Scan for the cell matching the given text and deliver its [X, Y] coordinate at center. 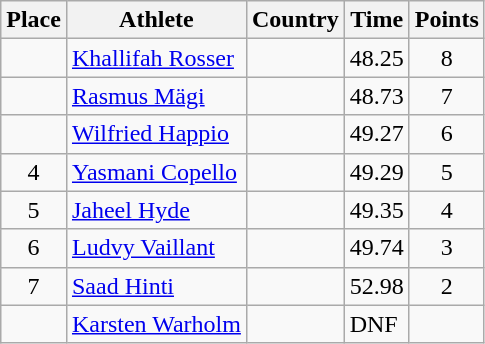
Ludvy Vaillant [156, 248]
3 [446, 248]
48.73 [376, 96]
Athlete [156, 20]
48.25 [376, 58]
Saad Hinti [156, 286]
49.29 [376, 172]
8 [446, 58]
Karsten Warholm [156, 324]
DNF [376, 324]
49.27 [376, 134]
Time [376, 20]
Yasmani Copello [156, 172]
2 [446, 286]
Country [295, 20]
Points [446, 20]
Place [34, 20]
49.74 [376, 248]
52.98 [376, 286]
Khallifah Rosser [156, 58]
49.35 [376, 210]
Rasmus Mägi [156, 96]
Wilfried Happio [156, 134]
Jaheel Hyde [156, 210]
